Scan for the cell matching the given text and deliver its (X, Y) coordinate at center. 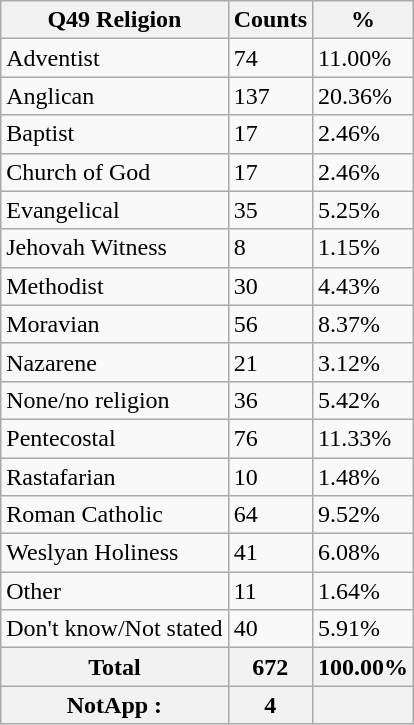
5.91% (364, 629)
Total (114, 667)
137 (270, 96)
Roman Catholic (114, 515)
Methodist (114, 286)
Church of God (114, 172)
76 (270, 438)
11.33% (364, 438)
Don't know/Not stated (114, 629)
Adventist (114, 58)
1.48% (364, 477)
1.15% (364, 248)
4.43% (364, 286)
100.00% (364, 667)
5.25% (364, 210)
Jehovah Witness (114, 248)
36 (270, 400)
Anglican (114, 96)
64 (270, 515)
9.52% (364, 515)
11 (270, 591)
74 (270, 58)
56 (270, 324)
% (364, 20)
35 (270, 210)
None/no religion (114, 400)
Evangelical (114, 210)
NotApp : (114, 705)
41 (270, 553)
Counts (270, 20)
1.64% (364, 591)
Moravian (114, 324)
5.42% (364, 400)
Pentecostal (114, 438)
21 (270, 362)
30 (270, 286)
672 (270, 667)
6.08% (364, 553)
Rastafarian (114, 477)
Q49 Religion (114, 20)
20.36% (364, 96)
11.00% (364, 58)
Other (114, 591)
Nazarene (114, 362)
8.37% (364, 324)
Baptist (114, 134)
40 (270, 629)
10 (270, 477)
Weslyan Holiness (114, 553)
4 (270, 705)
3.12% (364, 362)
8 (270, 248)
